Detect which cell encompasses the target text, then output its (x, y) center coordinate. 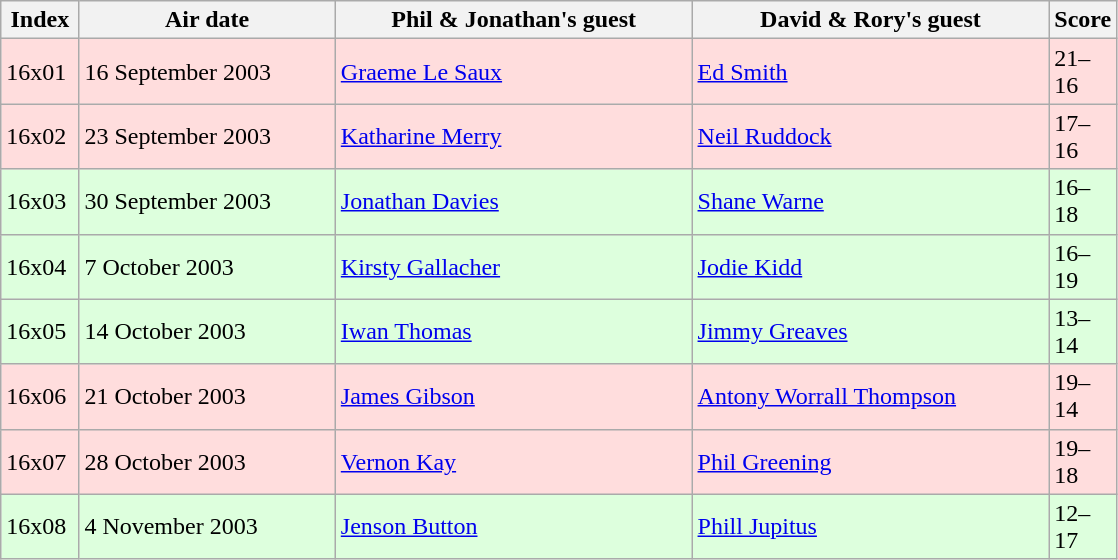
21–16 (1083, 72)
16x01 (40, 72)
Shane Warne (870, 202)
16–19 (1083, 266)
16x03 (40, 202)
Ed Smith (870, 72)
Jenson Button (514, 526)
17–16 (1083, 136)
16x06 (40, 396)
Graeme Le Saux (514, 72)
21 October 2003 (207, 396)
16x08 (40, 526)
16x02 (40, 136)
16x04 (40, 266)
16x05 (40, 332)
Jonathan Davies (514, 202)
Phill Jupitus (870, 526)
Kirsty Gallacher (514, 266)
David & Rory's guest (870, 20)
Phil & Jonathan's guest (514, 20)
Jimmy Greaves (870, 332)
James Gibson (514, 396)
Neil Ruddock (870, 136)
Index (40, 20)
16 September 2003 (207, 72)
23 September 2003 (207, 136)
Antony Worrall Thompson (870, 396)
30 September 2003 (207, 202)
16x07 (40, 462)
Vernon Kay (514, 462)
19–18 (1083, 462)
13–14 (1083, 332)
12–17 (1083, 526)
16–18 (1083, 202)
4 November 2003 (207, 526)
19–14 (1083, 396)
14 October 2003 (207, 332)
Score (1083, 20)
28 October 2003 (207, 462)
Phil Greening (870, 462)
Iwan Thomas (514, 332)
Air date (207, 20)
7 October 2003 (207, 266)
Katharine Merry (514, 136)
Jodie Kidd (870, 266)
